Search for the cell housing the specified text and yield its (X, Y) center coordinate. 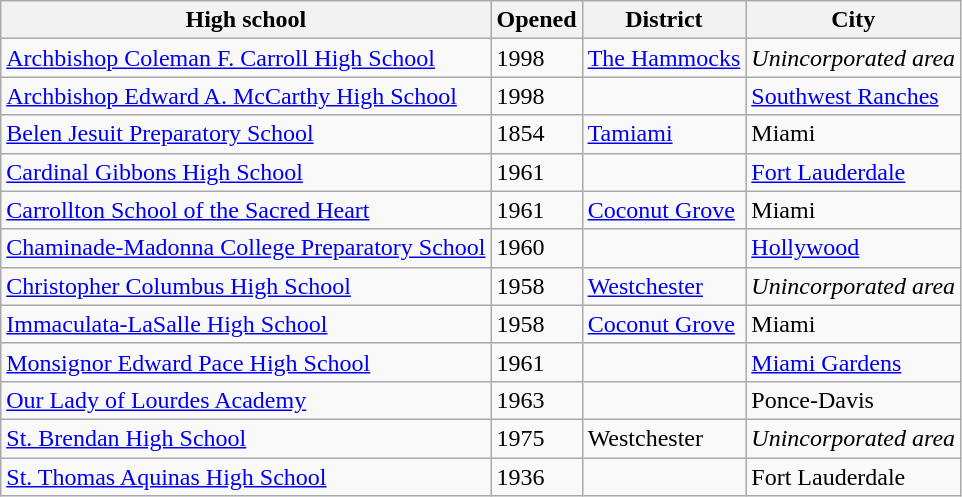
Opened (536, 20)
Belen Jesuit Preparatory School (246, 134)
Cardinal Gibbons High School (246, 172)
Chaminade-Madonna College Preparatory School (246, 248)
1960 (536, 248)
1975 (536, 438)
Archbishop Coleman F. Carroll High School (246, 58)
Hollywood (854, 248)
High school (246, 20)
Christopher Columbus High School (246, 286)
1963 (536, 400)
Southwest Ranches (854, 96)
Tamiami (664, 134)
Miami Gardens (854, 362)
St. Thomas Aquinas High School (246, 477)
City (854, 20)
Carrollton School of the Sacred Heart (246, 210)
1854 (536, 134)
The Hammocks (664, 58)
St. Brendan High School (246, 438)
1936 (536, 477)
Monsignor Edward Pace High School (246, 362)
District (664, 20)
Ponce-Davis (854, 400)
Our Lady of Lourdes Academy (246, 400)
Archbishop Edward A. McCarthy High School (246, 96)
Immaculata-LaSalle High School (246, 324)
